For the text-containing cell, return its midpoint in (x, y) coordinate format. 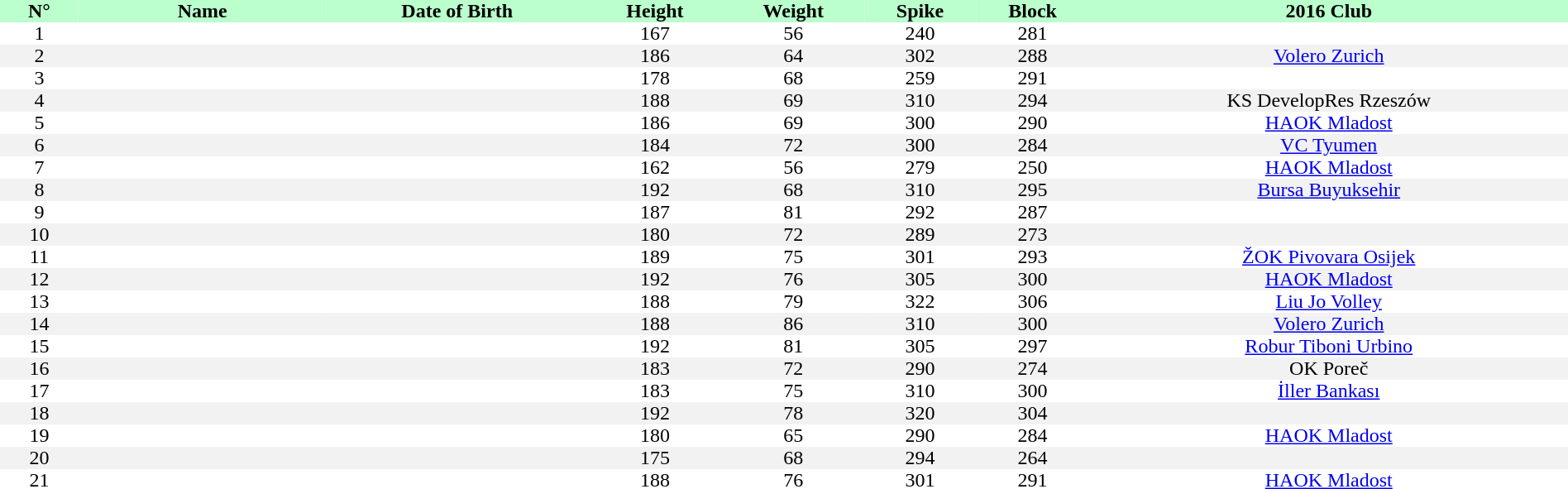
167 (655, 33)
9 (40, 212)
302 (920, 56)
79 (793, 301)
KS DevelopRes Rzeszów (1328, 101)
20 (40, 458)
Bursa Buyuksehir (1328, 190)
259 (920, 78)
16 (40, 369)
291 (1033, 78)
7 (40, 167)
301 (920, 256)
14 (40, 324)
1 (40, 33)
2 (40, 56)
VC Tyumen (1328, 146)
289 (920, 235)
ŽOK Pivovara Osijek (1328, 256)
240 (920, 33)
250 (1033, 167)
86 (793, 324)
13 (40, 301)
287 (1033, 212)
78 (793, 414)
OK Poreč (1328, 369)
Robur Tiboni Urbino (1328, 346)
264 (1033, 458)
175 (655, 458)
293 (1033, 256)
306 (1033, 301)
187 (655, 212)
279 (920, 167)
15 (40, 346)
3 (40, 78)
Weight (793, 12)
6 (40, 146)
189 (655, 256)
Height (655, 12)
Name (203, 12)
5 (40, 122)
295 (1033, 190)
19 (40, 435)
8 (40, 190)
Spike (920, 12)
162 (655, 167)
10 (40, 235)
11 (40, 256)
Date of Birth (457, 12)
322 (920, 301)
4 (40, 101)
N° (40, 12)
18 (40, 414)
178 (655, 78)
17 (40, 391)
273 (1033, 235)
65 (793, 435)
320 (920, 414)
274 (1033, 369)
Block (1033, 12)
304 (1033, 414)
Liu Jo Volley (1328, 301)
2016 Club (1328, 12)
184 (655, 146)
292 (920, 212)
12 (40, 280)
64 (793, 56)
İller Bankası (1328, 391)
76 (793, 280)
281 (1033, 33)
288 (1033, 56)
297 (1033, 346)
